Scan for the cell matching the given text and deliver its [X, Y] coordinate at center. 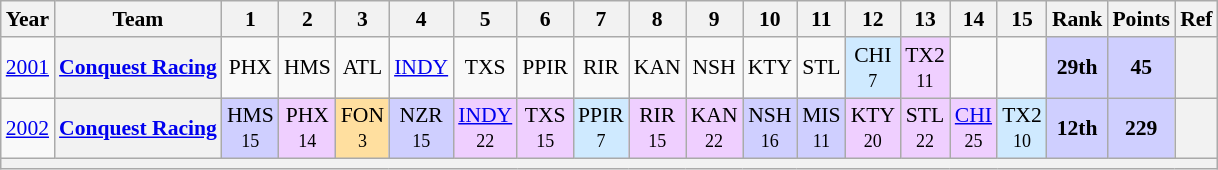
CHI7 [873, 68]
15 [1022, 19]
Rank [1078, 19]
NSH16 [770, 128]
HMS [308, 68]
2001 [28, 68]
MIS11 [822, 128]
TXS15 [545, 128]
PHX14 [308, 128]
4 [421, 19]
5 [485, 19]
RIR [601, 68]
STL22 [925, 128]
INDY22 [485, 128]
TXS [485, 68]
TX210 [1022, 128]
FON3 [362, 128]
PPIR7 [601, 128]
INDY [421, 68]
11 [822, 19]
10 [770, 19]
45 [1141, 68]
8 [658, 19]
KTY20 [873, 128]
CHI25 [974, 128]
STL [822, 68]
14 [974, 19]
Team [138, 19]
PPIR [545, 68]
12th [1078, 128]
KTY [770, 68]
3 [362, 19]
Ref [1196, 19]
Year [28, 19]
229 [1141, 128]
2 [308, 19]
NSH [714, 68]
12 [873, 19]
KAN22 [714, 128]
Points [1141, 19]
6 [545, 19]
1 [250, 19]
NZR15 [421, 128]
7 [601, 19]
KAN [658, 68]
TX211 [925, 68]
13 [925, 19]
RIR15 [658, 128]
2002 [28, 128]
HMS15 [250, 128]
ATL [362, 68]
29th [1078, 68]
9 [714, 19]
PHX [250, 68]
